Find where the given text appears and provide that cell's center as [x, y] coordinate. 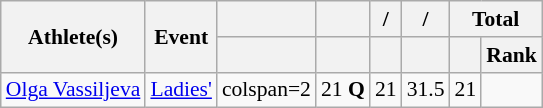
Athlete(s) [74, 36]
Total [496, 19]
21 Q [343, 90]
colspan=2 [266, 90]
Ladies' [181, 90]
Rank [512, 55]
Event [181, 36]
Olga Vassiljeva [74, 90]
31.5 [426, 90]
